Find where the given text appears and provide that cell's center as [X, Y] coordinate. 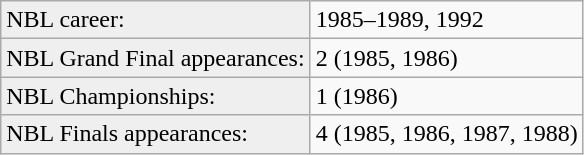
2 (1985, 1986) [446, 58]
NBL Grand Final appearances: [156, 58]
1 (1986) [446, 96]
4 (1985, 1986, 1987, 1988) [446, 134]
NBL career: [156, 20]
NBL Championships: [156, 96]
1985–1989, 1992 [446, 20]
NBL Finals appearances: [156, 134]
